Identify which cell holds the provided text, then report its (X, Y) central coordinate. 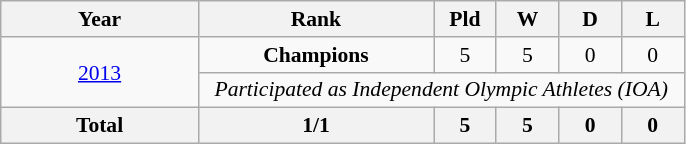
Year (100, 19)
Total (100, 126)
W (528, 19)
L (652, 19)
Champions (316, 55)
1/1 (316, 126)
2013 (100, 72)
Participated as Independent Olympic Athletes (IOA) (441, 90)
Pld (466, 19)
Rank (316, 19)
D (590, 19)
